Determine the (X, Y) coordinate at the center of the cell enclosing the given text.  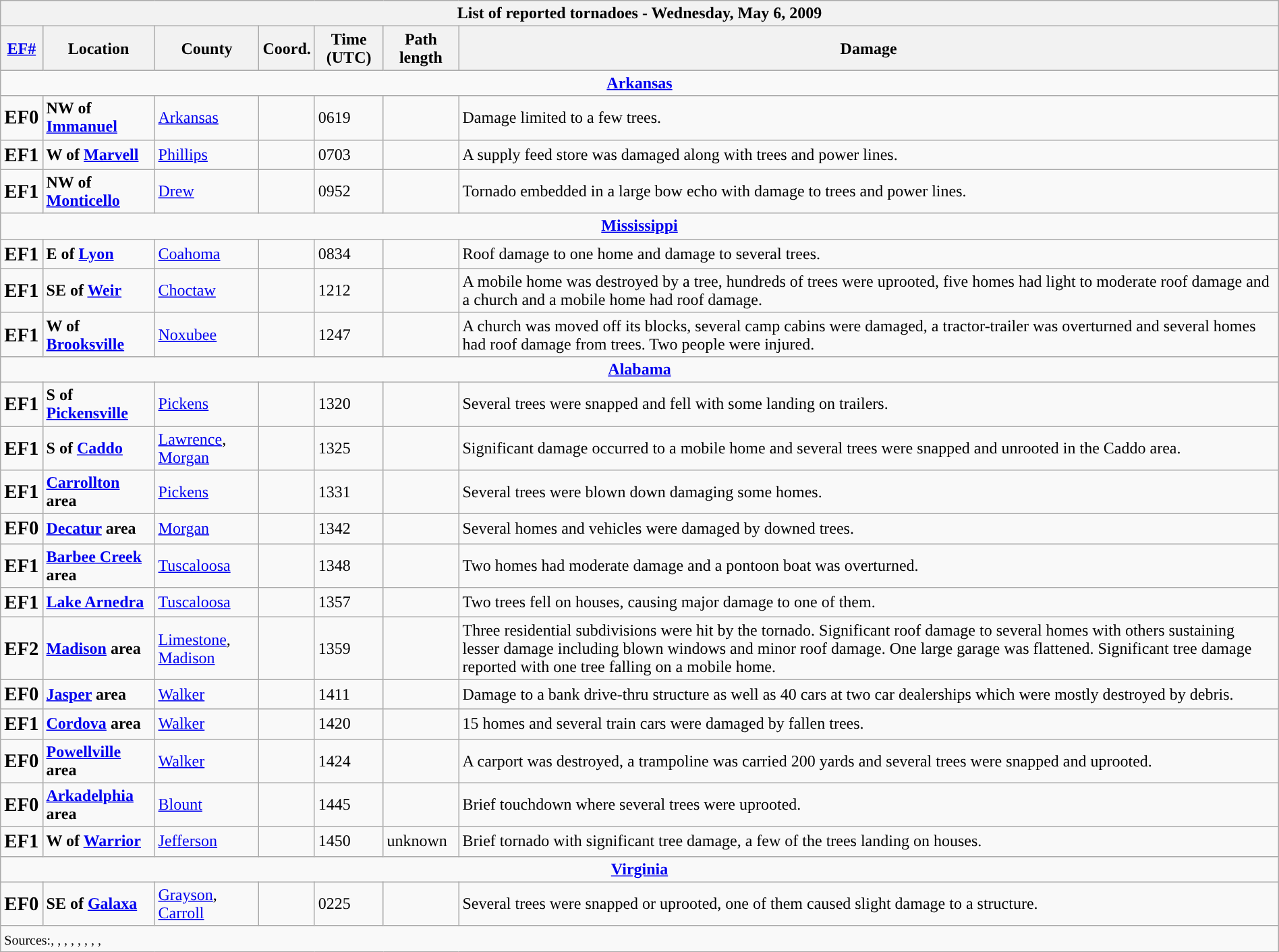
EF# (22, 49)
1325 (349, 448)
0619 (349, 117)
Several trees were snapped and fell with some landing on trailers. (869, 403)
0225 (349, 904)
Location (98, 49)
Brief tornado with significant tree damage, a few of the trees landing on houses. (869, 841)
NW of Immanuel (98, 117)
1331 (349, 493)
Alabama (639, 369)
0952 (349, 192)
15 homes and several train cars were damaged by fallen trees. (869, 724)
Arkadelphia area (98, 804)
1357 (349, 603)
Two homes had moderate damage and a pontoon boat was overturned. (869, 565)
unknown (421, 841)
Coahoma (206, 254)
Tornado embedded in a large bow echo with damage to trees and power lines. (869, 192)
Several homes and vehicles were damaged by downed trees. (869, 529)
SE of Galaxa (98, 904)
1212 (349, 290)
Grayson, Carroll (206, 904)
Time (UTC) (349, 49)
Virginia (639, 869)
1342 (349, 529)
Phillips (206, 155)
1359 (349, 648)
County (206, 49)
Decatur area (98, 529)
NW of Monticello (98, 192)
Barbee Creek area (98, 565)
Jasper area (98, 694)
0834 (349, 254)
Roof damage to one home and damage to several trees. (869, 254)
A carport was destroyed, a trampoline was carried 200 yards and several trees were snapped and uprooted. (869, 761)
1320 (349, 403)
Noxubee (206, 335)
1450 (349, 841)
Sources:, , , , , , , , (639, 939)
Choctaw (206, 290)
Jefferson (206, 841)
Significant damage occurred to a mobile home and several trees were snapped and unrooted in the Caddo area. (869, 448)
W of Brooksville (98, 335)
W of Marvell (98, 155)
Path length (421, 49)
1420 (349, 724)
EF2 (22, 648)
S of Pickensville (98, 403)
Several trees were snapped or uprooted, one of them caused slight damage to a structure. (869, 904)
1445 (349, 804)
Damage limited to a few trees. (869, 117)
Madison area (98, 648)
List of reported tornadoes - Wednesday, May 6, 2009 (639, 13)
Carrollton area (98, 493)
1348 (349, 565)
Coord. (287, 49)
E of Lyon (98, 254)
Mississippi (639, 226)
Lawrence, Morgan (206, 448)
Blount (206, 804)
Several trees were blown down damaging some homes. (869, 493)
1411 (349, 694)
Brief touchdown where several trees were uprooted. (869, 804)
A supply feed store was damaged along with trees and power lines. (869, 155)
Damage (869, 49)
Two trees fell on houses, causing major damage to one of them. (869, 603)
1247 (349, 335)
Lake Arnedra (98, 603)
0703 (349, 155)
S of Caddo (98, 448)
Morgan (206, 529)
Powellville area (98, 761)
SE of Weir (98, 290)
W of Warrior (98, 841)
Drew (206, 192)
Damage to a bank drive-thru structure as well as 40 cars at two car dealerships which were mostly destroyed by debris. (869, 694)
Limestone, Madison (206, 648)
Cordova area (98, 724)
1424 (349, 761)
